Return the [x, y] coordinate for the center point of the cell that contains the specified text.  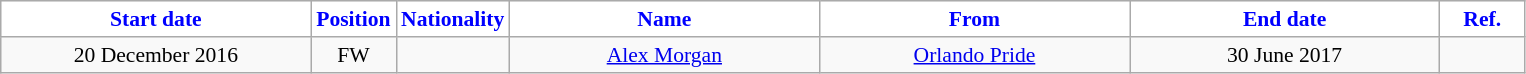
FW [354, 55]
Name [664, 19]
End date [1285, 19]
20 December 2016 [156, 55]
Nationality [452, 19]
Alex Morgan [664, 55]
Position [354, 19]
Orlando Pride [974, 55]
Ref. [1482, 19]
From [974, 19]
30 June 2017 [1285, 55]
Start date [156, 19]
